Capture the cell that displays the provided text and extract its (x, y) central coordinate. 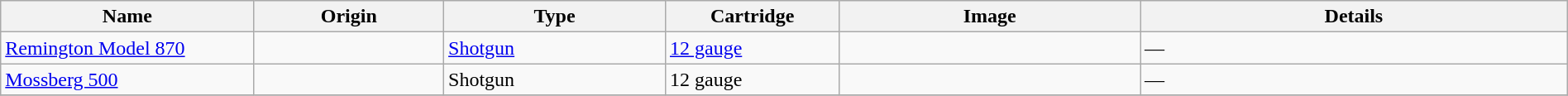
Details (1355, 17)
Type (555, 17)
Remington Model 870 (127, 48)
Image (990, 17)
Origin (349, 17)
Cartridge (752, 17)
Name (127, 17)
Mossberg 500 (127, 79)
